Detect which cell encompasses the target text, then output its (x, y) center coordinate. 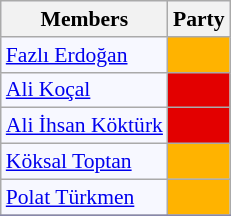
Fazlı Erdoğan (84, 55)
Polat Türkmen (84, 197)
Members (84, 19)
Party (199, 19)
Köksal Toptan (84, 162)
Ali Koçal (84, 90)
Ali İhsan Köktürk (84, 126)
